Extract the [X, Y] coordinate from the center of the cell holding the provided text.  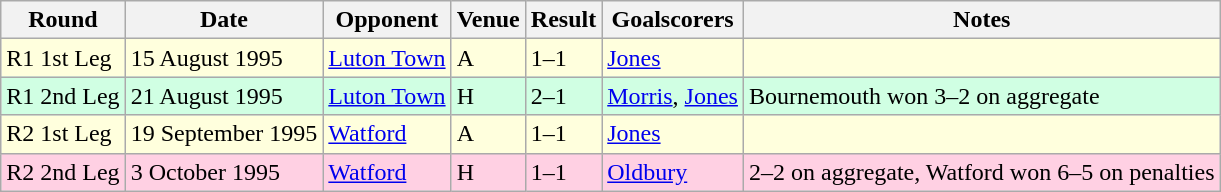
R2 1st Leg [63, 134]
R1 1st Leg [63, 58]
R1 2nd Leg [63, 96]
Goalscorers [673, 20]
Notes [982, 20]
Date [224, 20]
Oldbury [673, 172]
Bournemouth won 3–2 on aggregate [982, 96]
2–2 on aggregate, Watford won 6–5 on penalties [982, 172]
Morris, Jones [673, 96]
15 August 1995 [224, 58]
Venue [488, 20]
Round [63, 20]
Result [563, 20]
21 August 1995 [224, 96]
R2 2nd Leg [63, 172]
19 September 1995 [224, 134]
2–1 [563, 96]
3 October 1995 [224, 172]
Opponent [387, 20]
